Provide the [X, Y] coordinate of the cell's center where the given text is located.  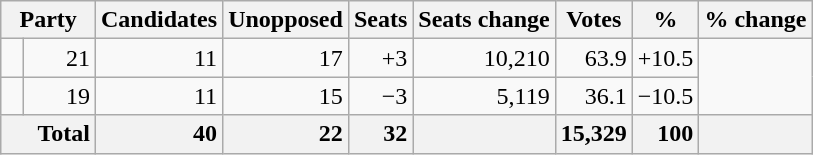
+10.5 [666, 58]
% [666, 20]
Votes [594, 20]
Seats [380, 20]
Party [48, 20]
22 [286, 134]
10,210 [484, 58]
Seats change [484, 20]
40 [160, 134]
32 [380, 134]
100 [666, 134]
Total [48, 134]
63.9 [594, 58]
21 [59, 58]
−3 [380, 96]
5,119 [484, 96]
17 [286, 58]
+3 [380, 58]
% change [756, 20]
15 [286, 96]
Unopposed [286, 20]
Candidates [160, 20]
19 [59, 96]
36.1 [594, 96]
−10.5 [666, 96]
15,329 [594, 134]
